Extract the [X, Y] coordinate from the center of the cell holding the provided text.  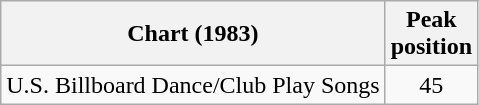
45 [431, 85]
Chart (1983) [193, 34]
U.S. Billboard Dance/Club Play Songs [193, 85]
Peakposition [431, 34]
